Detect which cell encompasses the target text, then output its (x, y) center coordinate. 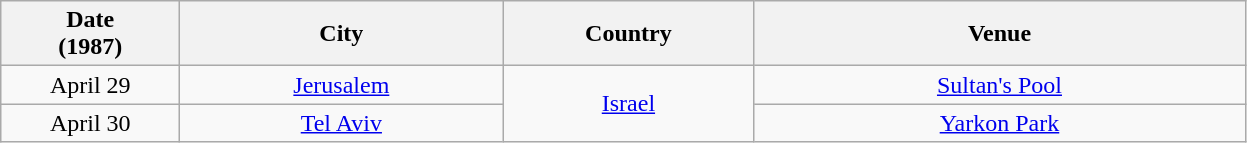
April 30 (90, 123)
April 29 (90, 85)
Yarkon Park (1000, 123)
Israel (628, 104)
Venue (1000, 34)
Sultan's Pool (1000, 85)
Country (628, 34)
Tel Aviv (342, 123)
Jerusalem (342, 85)
Date(1987) (90, 34)
City (342, 34)
